Find where the given text appears and provide that cell's center as [X, Y] coordinate. 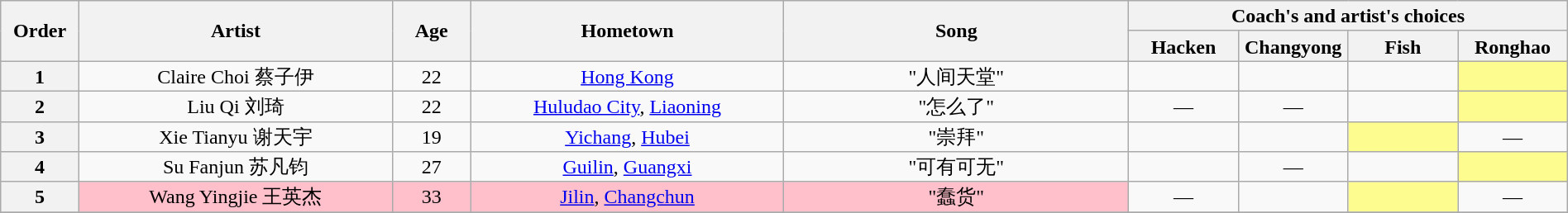
19 [432, 137]
27 [432, 167]
Jilin, Changchun [627, 196]
Song [956, 31]
Coach's and artist's choices [1348, 17]
4 [40, 167]
Yichang, Hubei [627, 137]
"可有可无" [956, 167]
Hometown [627, 31]
Claire Choi 蔡子伊 [235, 76]
Su Fanjun 苏凡钧 [235, 167]
5 [40, 196]
"怎么了" [956, 106]
Hacken [1184, 46]
"人间天堂" [956, 76]
Order [40, 31]
Artist [235, 31]
Liu Qi 刘琦 [235, 106]
Wang Yingjie 王英杰 [235, 196]
"蠢货" [956, 196]
33 [432, 196]
2 [40, 106]
Age [432, 31]
Huludao City, Liaoning [627, 106]
Xie Tianyu 谢天宇 [235, 137]
"崇拜" [956, 137]
Fish [1403, 46]
1 [40, 76]
Changyong [1293, 46]
3 [40, 137]
Hong Kong [627, 76]
Ronghao [1513, 46]
Guilin, Guangxi [627, 167]
